Output the [X, Y] coordinate of the center of the cell containing the given text.  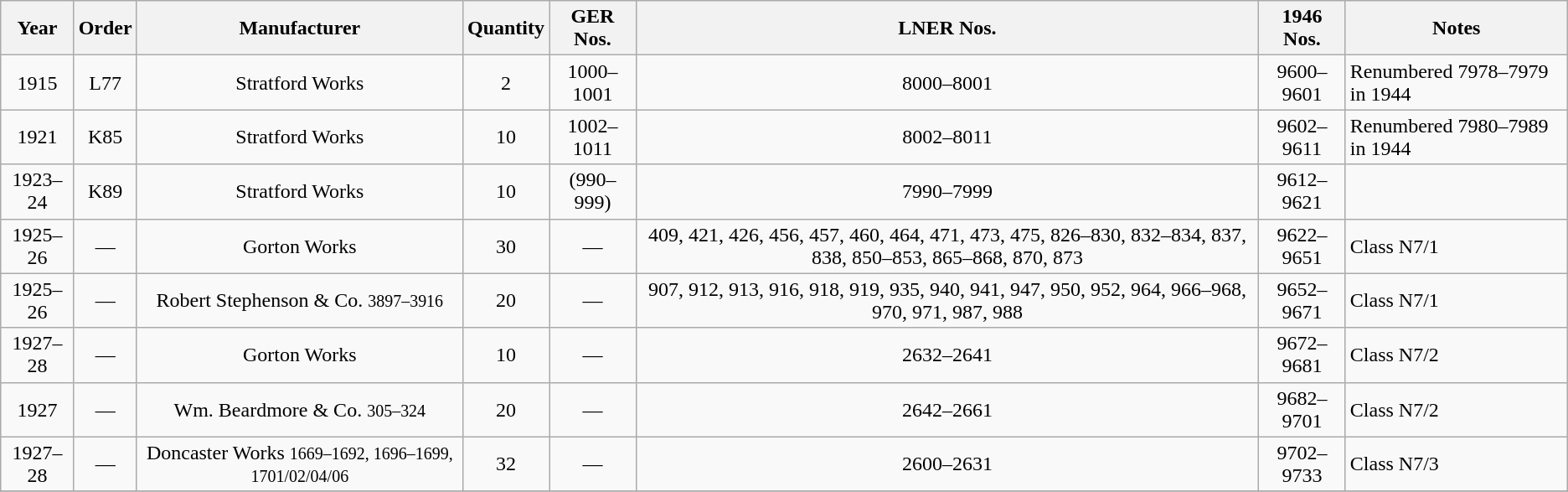
1923–24 [37, 191]
1927 [37, 409]
1000–1001 [593, 82]
Renumbered 7980–7989 in 1944 [1456, 137]
9600–9601 [1302, 82]
LNER Nos. [946, 28]
Renumbered 7978–7979 in 1944 [1456, 82]
9672–9681 [1302, 355]
Wm. Beardmore & Co. 305–324 [300, 409]
9602–9611 [1302, 137]
1002–1011 [593, 137]
2600–2631 [946, 464]
2 [506, 82]
L77 [106, 82]
1921 [37, 137]
9652–9671 [1302, 300]
2632–2641 [946, 355]
9702–9733 [1302, 464]
Robert Stephenson & Co. 3897–3916 [300, 300]
1946 Nos. [1302, 28]
1915 [37, 82]
K89 [106, 191]
8002–8011 [946, 137]
GER Nos. [593, 28]
907, 912, 913, 916, 918, 919, 935, 940, 941, 947, 950, 952, 964, 966–968, 970, 971, 987, 988 [946, 300]
(990–999) [593, 191]
Class N7/3 [1456, 464]
Doncaster Works 1669–1692, 1696–1699, 1701/02/04/06 [300, 464]
Manufacturer [300, 28]
9612–9621 [1302, 191]
30 [506, 246]
9682–9701 [1302, 409]
Year [37, 28]
409, 421, 426, 456, 457, 460, 464, 471, 473, 475, 826–830, 832–834, 837, 838, 850–853, 865–868, 870, 873 [946, 246]
Notes [1456, 28]
32 [506, 464]
7990–7999 [946, 191]
K85 [106, 137]
Quantity [506, 28]
9622–9651 [1302, 246]
2642–2661 [946, 409]
Order [106, 28]
8000–8001 [946, 82]
